Detect which cell encompasses the target text, then output its (X, Y) center coordinate. 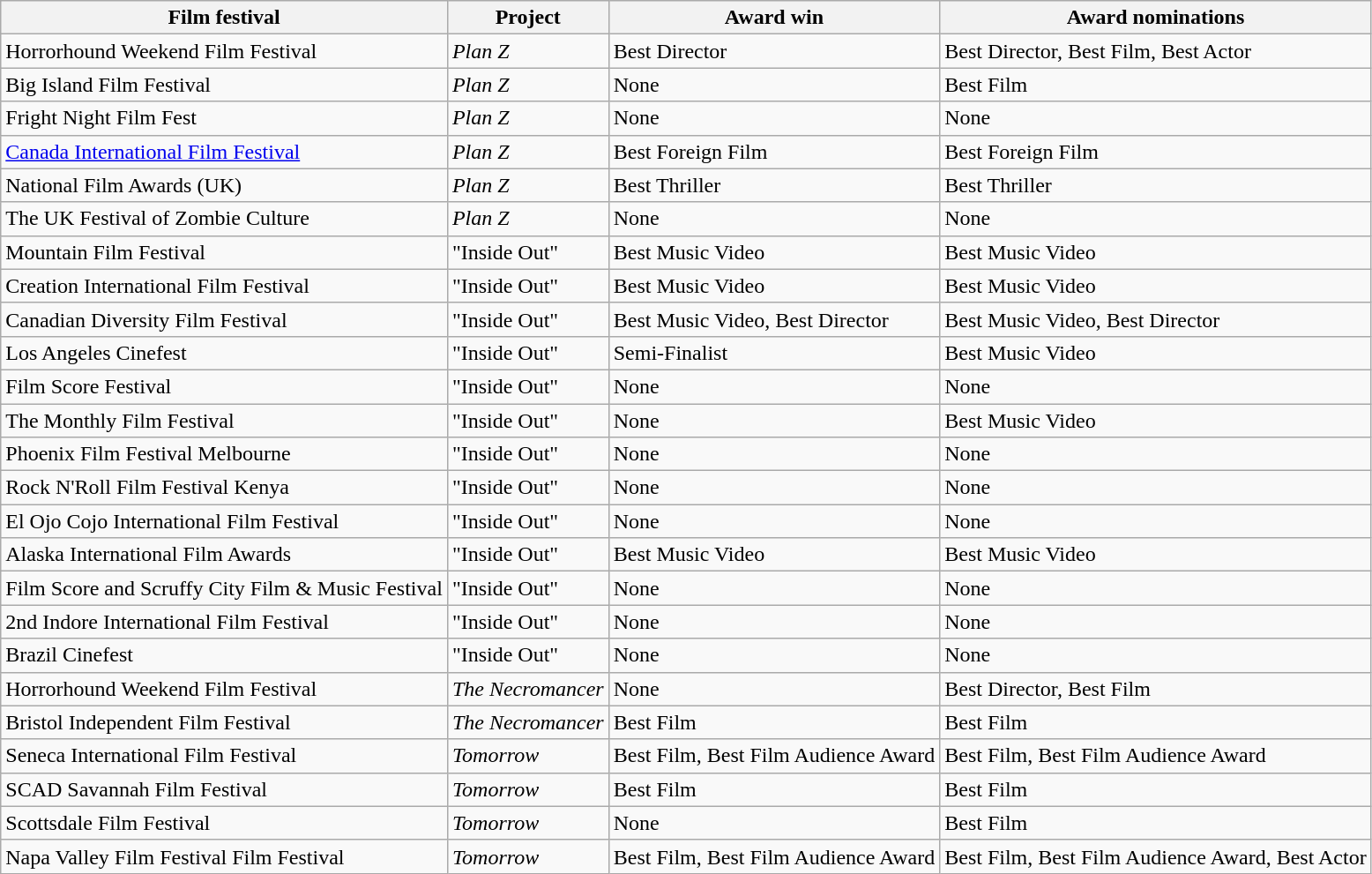
The UK Festival of Zombie Culture (224, 219)
Los Angeles Cinefest (224, 353)
Film Score Festival (224, 386)
Award nominations (1156, 18)
Bristol Independent Film Festival (224, 722)
Canada International Film Festival (224, 152)
Best Director, Best Film, Best Actor (1156, 51)
Project (527, 18)
National Film Awards (UK) (224, 185)
Best Director, Best Film (1156, 689)
Seneca International Film Festival (224, 756)
Brazil Cinefest (224, 655)
Mountain Film Festival (224, 252)
Best Film, Best Film Audience Award, Best Actor (1156, 856)
Award win (774, 18)
Canadian Diversity Film Festival (224, 319)
SCAD Savannah Film Festival (224, 789)
Phoenix Film Festival Melbourne (224, 454)
Big Island Film Festival (224, 85)
Film festival (224, 18)
Alaska International Film Awards (224, 555)
The Monthly Film Festival (224, 421)
2nd Indore International Film Festival (224, 622)
Film Score and Scruffy City Film & Music Festival (224, 588)
Creation International Film Festival (224, 286)
Napa Valley Film Festival Film Festival (224, 856)
Fright Night Film Fest (224, 118)
Best Director (774, 51)
Semi-Finalist (774, 353)
Scottsdale Film Festival (224, 823)
Rock N'Roll Film Festival Kenya (224, 488)
El Ojo Cojo International Film Festival (224, 521)
